Determine the [X, Y] coordinate at the center of the cell enclosing the given text.  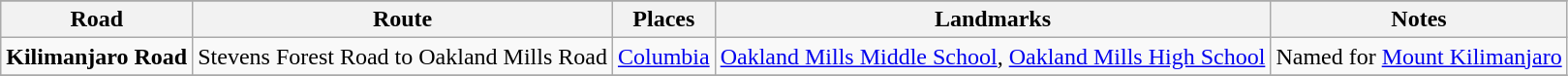
Notes [1419, 19]
Oakland Mills Middle School, Oakland Mills High School [993, 57]
Places [663, 19]
Kilimanjaro Road [97, 57]
Named for Mount Kilimanjaro [1419, 57]
Landmarks [993, 19]
Columbia [663, 57]
Route [403, 19]
Stevens Forest Road to Oakland Mills Road [403, 57]
Road [97, 19]
